Return [X, Y] of the center of cell containing provided text 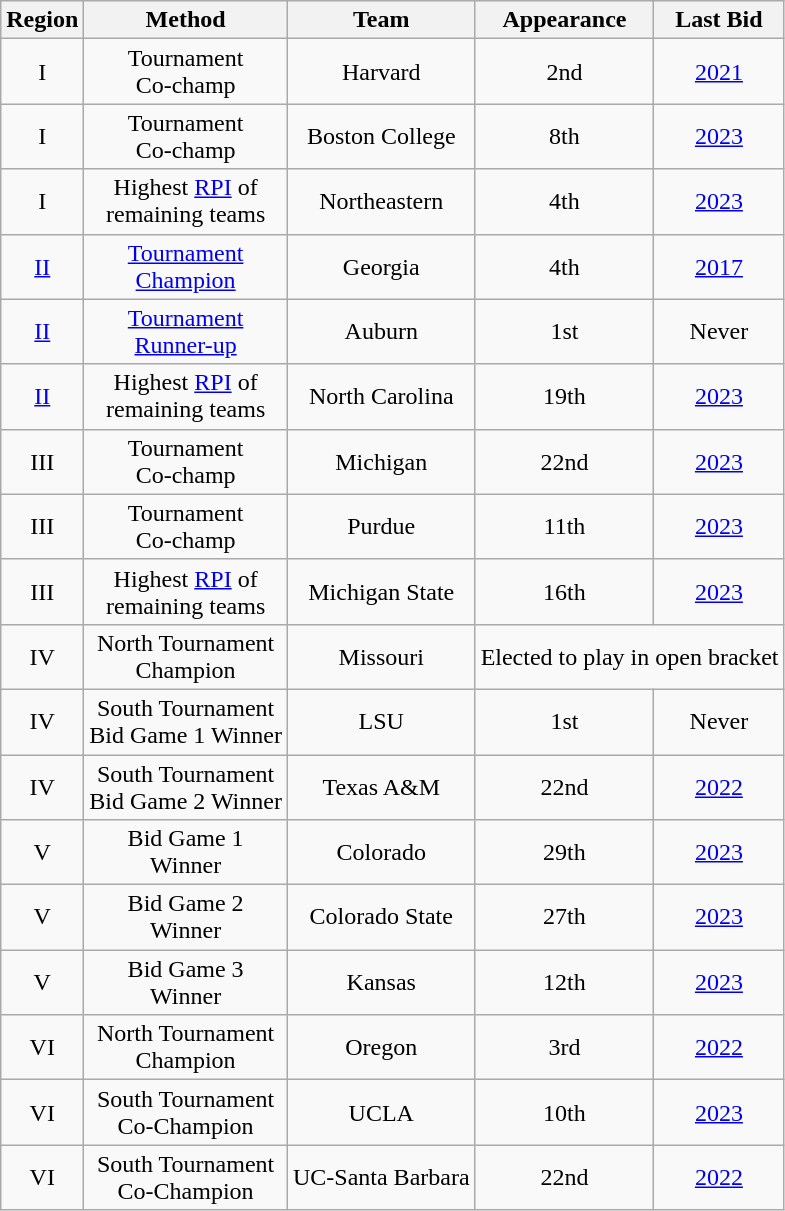
Bid Game 1Winner [186, 852]
Oregon [381, 1048]
2017 [719, 266]
Purdue [381, 526]
Kansas [381, 982]
Team [381, 20]
LSU [381, 722]
Bid Game 2Winner [186, 918]
Colorado [381, 852]
3rd [564, 1048]
27th [564, 918]
Last Bid [719, 20]
Boston College [381, 136]
UC-Santa Barbara [381, 1178]
Northeastern [381, 202]
2nd [564, 72]
11th [564, 526]
Michigan [381, 462]
29th [564, 852]
10th [564, 1112]
8th [564, 136]
Method [186, 20]
2021 [719, 72]
Bid Game 3Winner [186, 982]
Colorado State [381, 918]
North Carolina [381, 396]
Missouri [381, 656]
Harvard [381, 72]
Auburn [381, 332]
South TournamentBid Game 1 Winner [186, 722]
Michigan State [381, 592]
UCLA [381, 1112]
South TournamentBid Game 2 Winner [186, 786]
TournamentChampion [186, 266]
19th [564, 396]
Texas A&M [381, 786]
TournamentRunner-up [186, 332]
Region [42, 20]
16th [564, 592]
Appearance [564, 20]
12th [564, 982]
Elected to play in open bracket [630, 656]
Georgia [381, 266]
